For the text-containing cell, return its midpoint in [x, y] coordinate format. 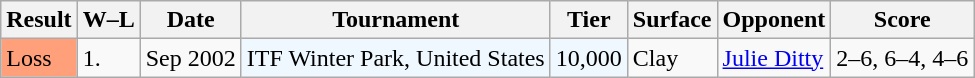
Surface [672, 20]
Tournament [396, 20]
Tier [588, 20]
Julie Ditty [774, 58]
1. [108, 58]
Score [902, 20]
Result [39, 20]
Loss [39, 58]
Clay [672, 58]
2–6, 6–4, 4–6 [902, 58]
Date [190, 20]
10,000 [588, 58]
ITF Winter Park, United States [396, 58]
Opponent [774, 20]
W–L [108, 20]
Sep 2002 [190, 58]
